Pinpoint the cell where the given text exists, returning its (x, y) midpoint coordinate. 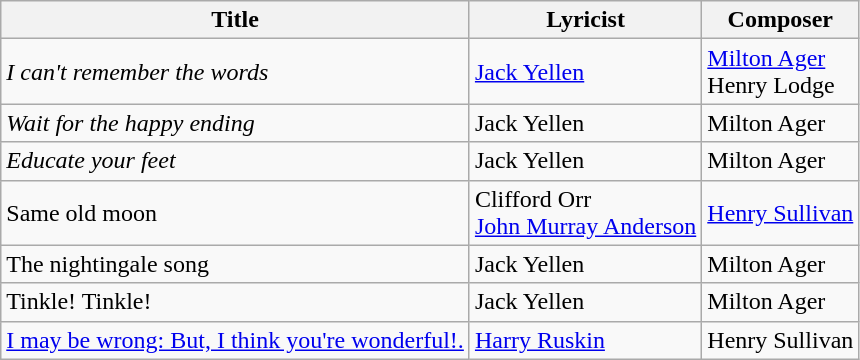
Same old moon (236, 212)
Harry Ruskin (585, 340)
Lyricist (585, 20)
Educate your feet (236, 161)
Milton AgerHenry Lodge (780, 72)
I may be wrong: But, I think you're wonderful!. (236, 340)
Tinkle! Tinkle! (236, 302)
Composer (780, 20)
Title (236, 20)
The nightingale song (236, 264)
I can't remember the words (236, 72)
Wait for the happy ending (236, 123)
Clifford OrrJohn Murray Anderson (585, 212)
